Extract the [x, y] coordinate from the center of the cell holding the provided text.  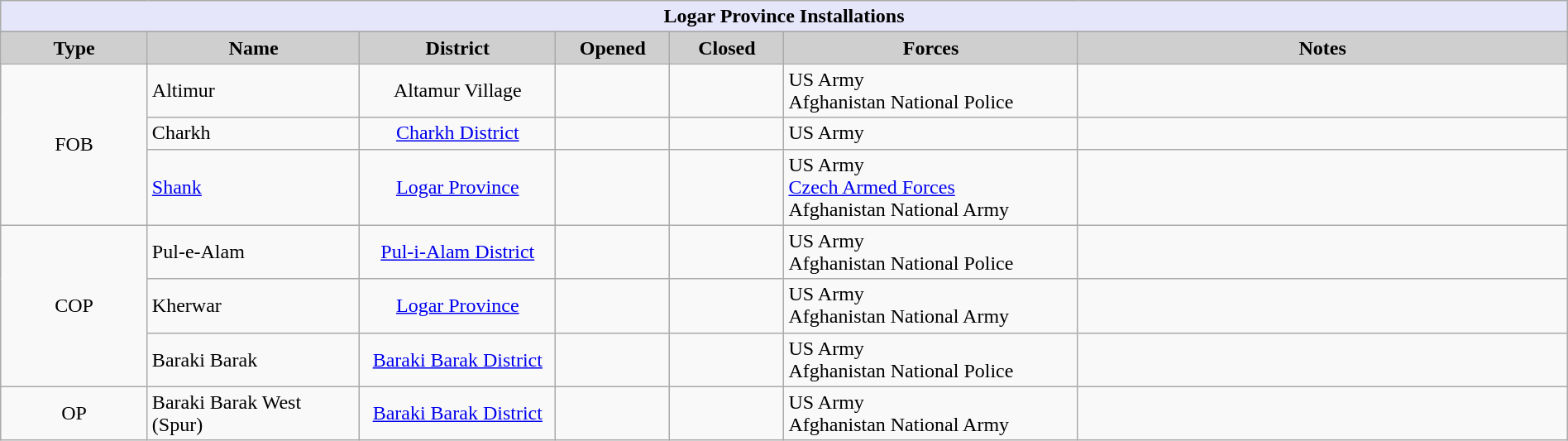
US Army [931, 133]
Kherwar [253, 306]
Pul-e-Alam [253, 252]
Baraki Barak [253, 359]
District [458, 48]
Baraki Barak West (Spur) [253, 414]
Charkh [253, 133]
US Army Czech Armed Forces Afghanistan National Army [931, 187]
Name [253, 48]
Type [74, 48]
Altimur [253, 91]
COP [74, 306]
Opened [613, 48]
Shank [253, 187]
Closed [727, 48]
Altamur Village [458, 91]
Forces [931, 48]
Pul-i-Alam District [458, 252]
OP [74, 414]
Logar Province Installations [784, 17]
Charkh District [458, 133]
Notes [1322, 48]
FOB [74, 144]
